Output the (x, y) coordinate of the center of the cell containing the given text.  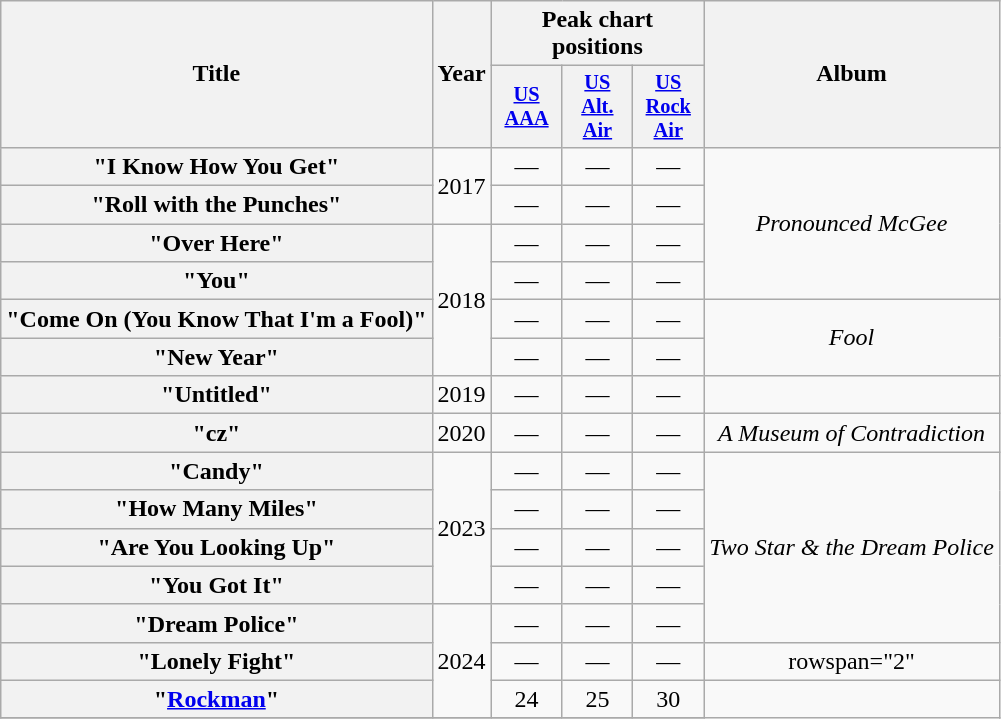
Album (852, 74)
2020 (462, 433)
"I Know How You Get" (216, 166)
"Come On (You Know That I'm a Fool)" (216, 319)
Fool (852, 338)
24 (526, 699)
25 (598, 699)
"Over Here" (216, 243)
A Museum of Contradiction (852, 433)
"Rockman" (216, 699)
USAAA (526, 107)
Year (462, 74)
2017 (462, 185)
2023 (462, 528)
"cz" (216, 433)
rowspan="2" (852, 661)
Two Star & the Dream Police (852, 547)
USRockAir (668, 107)
"Are You Looking Up" (216, 547)
2019 (462, 395)
2024 (462, 661)
2018 (462, 300)
Title (216, 74)
"How Many Miles" (216, 509)
"New Year" (216, 357)
Pronounced McGee (852, 223)
USAlt.Air (598, 107)
"You" (216, 281)
"Candy" (216, 471)
"You Got It" (216, 585)
30 (668, 699)
"Dream Police" (216, 623)
Peak chart positions (598, 34)
"Roll with the Punches" (216, 205)
"Lonely Fight" (216, 661)
"Untitled" (216, 395)
